Locate the cell with the specified text and output its [x, y] center coordinate. 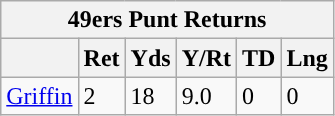
Ret [102, 58]
2 [102, 96]
49ers Punt Returns [168, 20]
Yds [150, 58]
9.0 [206, 96]
Lng [307, 58]
18 [150, 96]
TD [259, 58]
Griffin [40, 96]
Y/Rt [206, 58]
